From the cell containing the given text, extract its center point as [X, Y] coordinate. 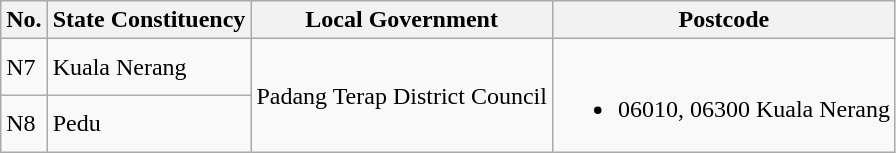
Pedu [149, 124]
Local Government [402, 20]
No. [24, 20]
Postcode [724, 20]
State Constituency [149, 20]
Padang Terap District Council [402, 96]
Kuala Nerang [149, 68]
N8 [24, 124]
N7 [24, 68]
06010, 06300 Kuala Nerang [724, 96]
